Capture the cell that displays the provided text and extract its [X, Y] central coordinate. 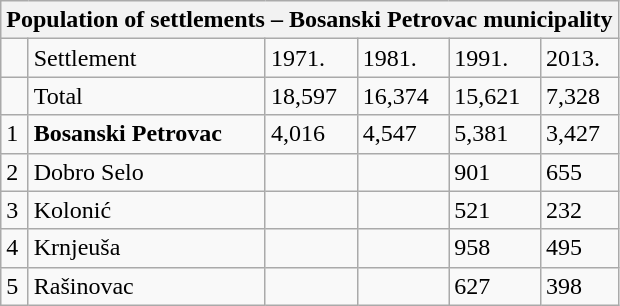
521 [495, 210]
627 [495, 286]
2013. [580, 58]
5 [14, 286]
398 [580, 286]
Bosanski Petrovac [146, 134]
1991. [495, 58]
495 [580, 248]
3,427 [580, 134]
Krnjeuša [146, 248]
Kolonić [146, 210]
Settlement [146, 58]
16,374 [403, 96]
4,016 [311, 134]
958 [495, 248]
2 [14, 172]
15,621 [495, 96]
Population of settlements – Bosanski Petrovac municipality [310, 20]
901 [495, 172]
4 [14, 248]
1971. [311, 58]
5,381 [495, 134]
232 [580, 210]
Dobro Selo [146, 172]
1981. [403, 58]
7,328 [580, 96]
1 [14, 134]
Rašinovac [146, 286]
18,597 [311, 96]
3 [14, 210]
Total [146, 96]
4,547 [403, 134]
655 [580, 172]
